Capture the cell that displays the provided text and extract its [x, y] central coordinate. 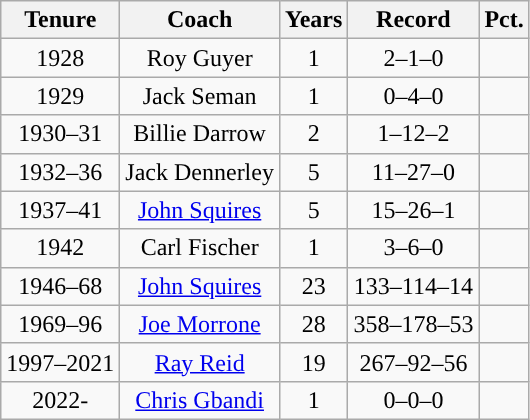
1969–96 [60, 324]
Record [414, 20]
0–0–0 [414, 400]
1942 [60, 248]
Billie Darrow [200, 134]
1997–2021 [60, 362]
1930–31 [60, 134]
1–12–2 [414, 134]
Jack Seman [200, 96]
0–4–0 [414, 96]
Joe Morrone [200, 324]
358–178–53 [414, 324]
11–27–0 [414, 172]
2 [313, 134]
Years [313, 20]
Carl Fischer [200, 248]
1946–68 [60, 286]
2022- [60, 400]
Roy Guyer [200, 58]
23 [313, 286]
2–1–0 [414, 58]
15–26–1 [414, 210]
Ray Reid [200, 362]
19 [313, 362]
Pct. [504, 20]
Tenure [60, 20]
Chris Gbandi [200, 400]
267–92–56 [414, 362]
133–114–14 [414, 286]
1937–41 [60, 210]
1929 [60, 96]
Jack Dennerley [200, 172]
Coach [200, 20]
1928 [60, 58]
28 [313, 324]
1932–36 [60, 172]
3–6–0 [414, 248]
